Output the (X, Y) coordinate of the center of the cell containing the given text.  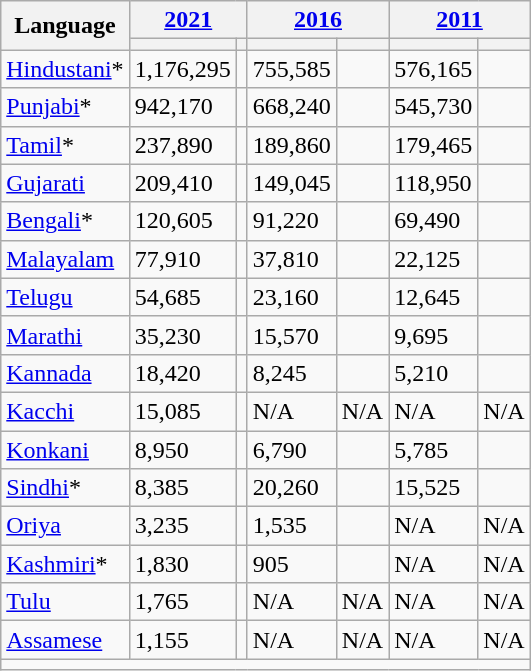
209,410 (182, 183)
23,160 (292, 297)
Telugu (65, 297)
545,730 (434, 107)
18,420 (182, 373)
Assamese (65, 640)
Punjabi* (65, 107)
91,220 (292, 221)
Language (65, 26)
Kacchi (65, 411)
905 (292, 564)
6,790 (292, 449)
15,085 (182, 411)
Oriya (65, 526)
120,605 (182, 221)
8,245 (292, 373)
1,535 (292, 526)
8,950 (182, 449)
755,585 (292, 69)
Gujarati (65, 183)
Kannada (65, 373)
Tamil* (65, 145)
2016 (318, 20)
1,765 (182, 602)
77,910 (182, 259)
54,685 (182, 297)
237,890 (182, 145)
12,645 (434, 297)
Marathi (65, 335)
15,525 (434, 488)
8,385 (182, 488)
149,045 (292, 183)
20,260 (292, 488)
179,465 (434, 145)
5,210 (434, 373)
Bengali* (65, 221)
Konkani (65, 449)
37,810 (292, 259)
942,170 (182, 107)
1,155 (182, 640)
9,695 (434, 335)
15,570 (292, 335)
2021 (188, 20)
668,240 (292, 107)
3,235 (182, 526)
1,176,295 (182, 69)
2011 (460, 20)
Sindhi* (65, 488)
189,860 (292, 145)
Hindustani* (65, 69)
Tulu (65, 602)
Malayalam (65, 259)
5,785 (434, 449)
Kashmiri* (65, 564)
35,230 (182, 335)
69,490 (434, 221)
1,830 (182, 564)
22,125 (434, 259)
118,950 (434, 183)
576,165 (434, 69)
